Find where the given text appears and provide that cell's center as [X, Y] coordinate. 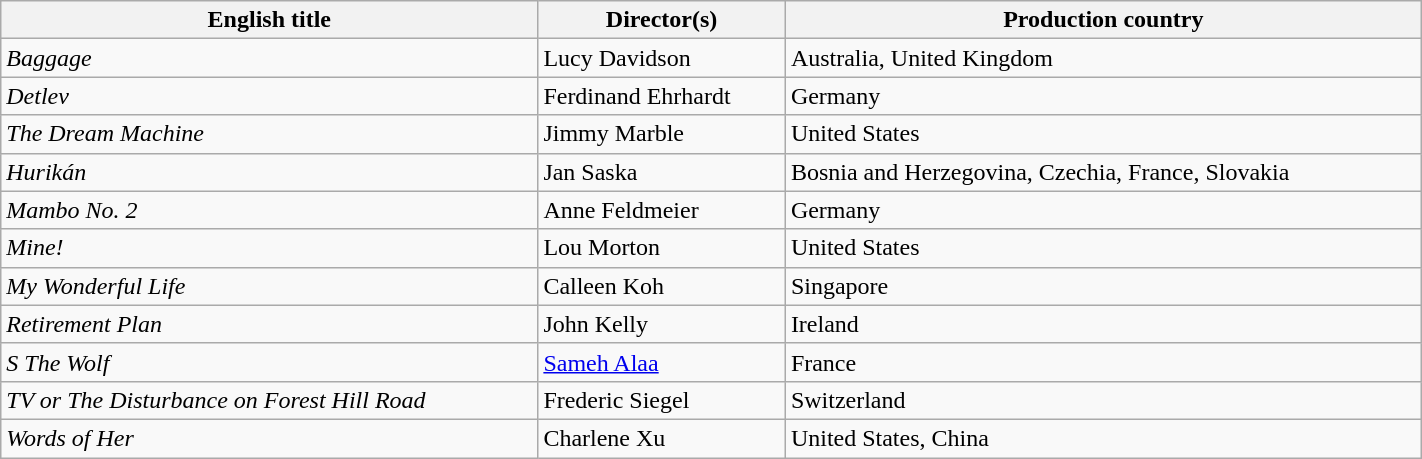
Jan Saska [662, 172]
United States, China [1103, 438]
Sameh Alaa [662, 362]
Calleen Koh [662, 286]
Lou Morton [662, 248]
TV or The Disturbance on Forest Hill Road [270, 400]
Anne Feldmeier [662, 210]
Charlene Xu [662, 438]
Mine! [270, 248]
Ireland [1103, 324]
Words of Her [270, 438]
Production country [1103, 20]
Lucy Davidson [662, 58]
Mambo No. 2 [270, 210]
Ferdinand Ehrhardt [662, 96]
France [1103, 362]
My Wonderful Life [270, 286]
Frederic Siegel [662, 400]
Singapore [1103, 286]
John Kelly [662, 324]
Baggage [270, 58]
Hurikán [270, 172]
Detlev [270, 96]
The Dream Machine [270, 134]
Retirement Plan [270, 324]
Australia, United Kingdom [1103, 58]
English title [270, 20]
Switzerland [1103, 400]
Bosnia and Herzegovina, Czechia, France, Slovakia [1103, 172]
Jimmy Marble [662, 134]
Director(s) [662, 20]
S The Wolf [270, 362]
